Provide the [x, y] coordinate of the cell's center where the given text is located.  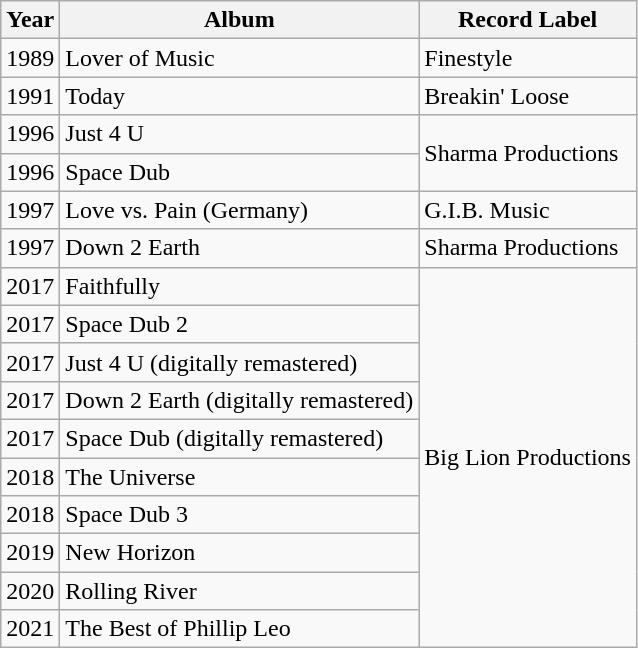
Just 4 U (digitally remastered) [240, 362]
Just 4 U [240, 134]
2021 [30, 629]
Year [30, 20]
Record Label [528, 20]
Space Dub 2 [240, 324]
Lover of Music [240, 58]
Breakin' Loose [528, 96]
Down 2 Earth (digitally remastered) [240, 400]
New Horizon [240, 553]
Down 2 Earth [240, 248]
The Best of Phillip Leo [240, 629]
Space Dub (digitally remastered) [240, 438]
1989 [30, 58]
Space Dub [240, 172]
Love vs. Pain (Germany) [240, 210]
Faithfully [240, 286]
Today [240, 96]
Big Lion Productions [528, 458]
Album [240, 20]
The Universe [240, 477]
2019 [30, 553]
G.I.B. Music [528, 210]
Finestyle [528, 58]
2020 [30, 591]
1991 [30, 96]
Rolling River [240, 591]
Space Dub 3 [240, 515]
